Find where the given text appears and provide that cell's center as [X, Y] coordinate. 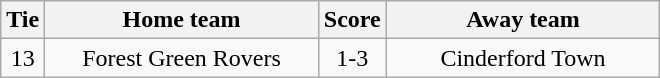
Tie [23, 20]
Forest Green Rovers [182, 58]
Home team [182, 20]
1-3 [352, 58]
Away team [523, 20]
13 [23, 58]
Cinderford Town [523, 58]
Score [352, 20]
